Provide the (x, y) coordinate of the cell's center where the given text is located.  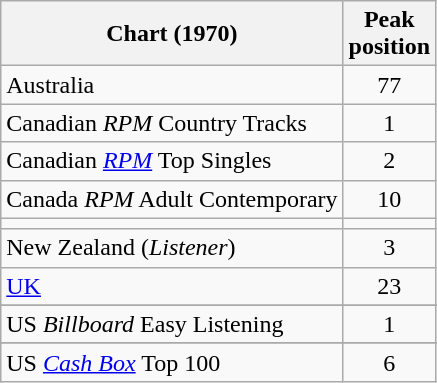
10 (389, 199)
6 (389, 362)
2 (389, 161)
US Cash Box Top 100 (172, 362)
Canadian RPM Country Tracks (172, 123)
US Billboard Easy Listening (172, 324)
Chart (1970) (172, 34)
Australia (172, 85)
UK (172, 286)
77 (389, 85)
23 (389, 286)
Canada RPM Adult Contemporary (172, 199)
New Zealand (Listener) (172, 248)
3 (389, 248)
Canadian RPM Top Singles (172, 161)
Peakposition (389, 34)
